Identify which cell holds the provided text, then report its (x, y) central coordinate. 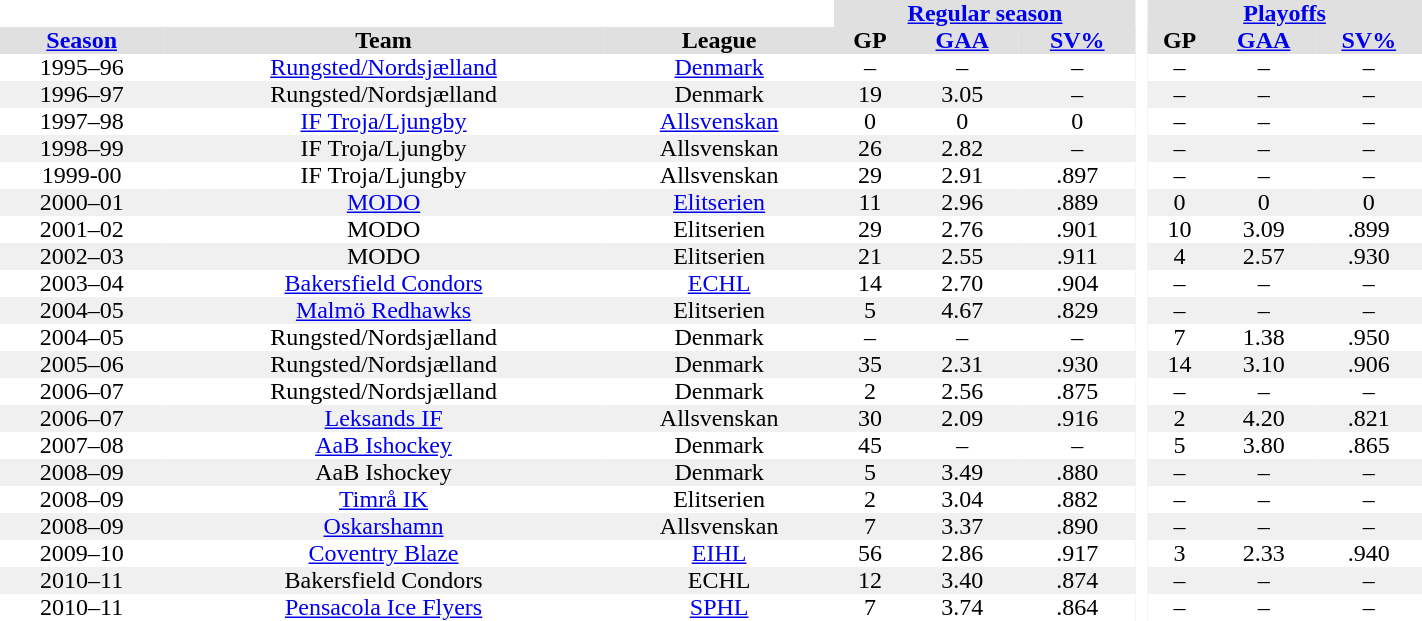
.821 (1369, 418)
.916 (1077, 418)
3.80 (1264, 446)
Playoffs (1284, 14)
1.38 (1264, 338)
3.09 (1264, 230)
12 (870, 580)
2.86 (962, 554)
.882 (1077, 500)
2.09 (962, 418)
1995–96 (82, 68)
3.10 (1264, 364)
2.82 (962, 148)
2009–10 (82, 554)
2005–06 (82, 364)
.897 (1077, 176)
2001–02 (82, 230)
45 (870, 446)
2.31 (962, 364)
.865 (1369, 446)
.911 (1077, 256)
.874 (1077, 580)
Coventry Blaze (384, 554)
Team (384, 40)
19 (870, 94)
EIHL (720, 554)
3.05 (962, 94)
.950 (1369, 338)
10 (1180, 230)
1999-00 (82, 176)
.875 (1077, 392)
2.55 (962, 256)
.904 (1077, 284)
4 (1180, 256)
1998–99 (82, 148)
2.91 (962, 176)
Oskarshamn (384, 526)
3.74 (962, 608)
21 (870, 256)
2.96 (962, 202)
Pensacola Ice Flyers (384, 608)
Regular season (984, 14)
.864 (1077, 608)
1997–98 (82, 122)
Malmö Redhawks (384, 310)
2.70 (962, 284)
Timrå IK (384, 500)
2007–08 (82, 446)
.906 (1369, 364)
2003–04 (82, 284)
2.76 (962, 230)
Season (82, 40)
2.33 (1264, 554)
Leksands IF (384, 418)
26 (870, 148)
.829 (1077, 310)
56 (870, 554)
3.49 (962, 472)
.901 (1077, 230)
2000–01 (82, 202)
3 (1180, 554)
3.40 (962, 580)
2.56 (962, 392)
.889 (1077, 202)
2002–03 (82, 256)
3.37 (962, 526)
1996–97 (82, 94)
.880 (1077, 472)
2.57 (1264, 256)
.890 (1077, 526)
.899 (1369, 230)
League (720, 40)
.917 (1077, 554)
35 (870, 364)
.940 (1369, 554)
30 (870, 418)
4.20 (1264, 418)
SPHL (720, 608)
11 (870, 202)
3.04 (962, 500)
4.67 (962, 310)
